Scan for the cell matching the given text and deliver its [X, Y] coordinate at center. 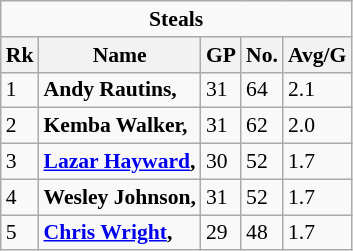
4 [20, 197]
Name [119, 55]
3 [20, 162]
29 [221, 233]
Avg/G [317, 55]
5 [20, 233]
2.0 [317, 126]
64 [262, 90]
Kemba Walker, [119, 126]
GP [221, 55]
30 [221, 162]
48 [262, 233]
2.1 [317, 90]
Chris Wright, [119, 233]
No. [262, 55]
Steals [176, 19]
62 [262, 126]
Rk [20, 55]
Wesley Johnson, [119, 197]
1 [20, 90]
Lazar Hayward, [119, 162]
2 [20, 126]
Andy Rautins, [119, 90]
